Identify which cell holds the provided text, then report its [x, y] central coordinate. 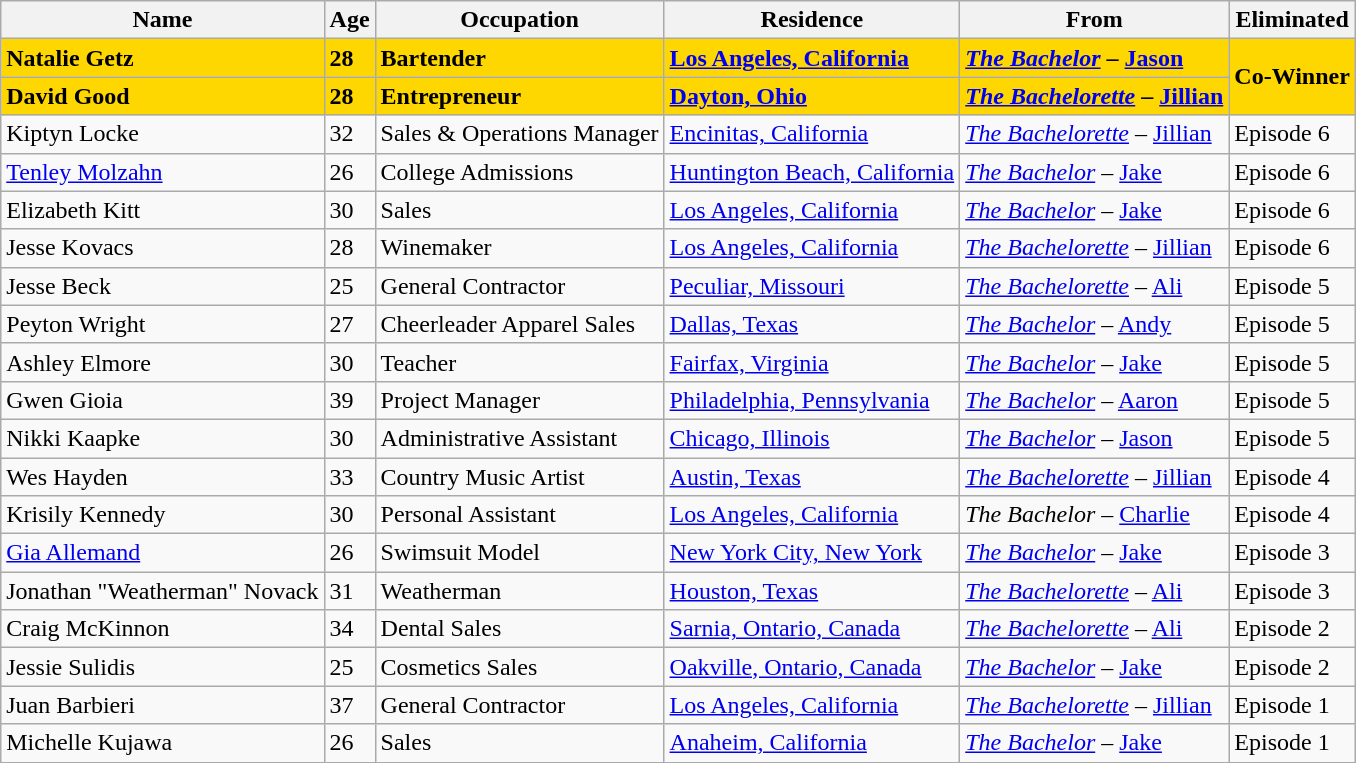
27 [350, 324]
Chicago, Illinois [812, 438]
Anaheim, California [812, 743]
Huntington Beach, California [812, 172]
Dallas, Texas [812, 324]
Jessie Sulidis [162, 667]
New York City, New York [812, 553]
Dayton, Ohio [812, 96]
Ashley Elmore [162, 362]
Oakville, Ontario, Canada [812, 667]
Jesse Kovacs [162, 248]
The Bachelor – Charlie [1094, 515]
Personal Assistant [520, 515]
Co-Winner [1292, 77]
David Good [162, 96]
Name [162, 20]
Fairfax, Virginia [812, 362]
Age [350, 20]
Administrative Assistant [520, 438]
Peculiar, Missouri [812, 286]
From [1094, 20]
32 [350, 134]
Residence [812, 20]
Gwen Gioia [162, 400]
31 [350, 591]
Cheerleader Apparel Sales [520, 324]
Natalie Getz [162, 58]
The Bachelor – Andy [1094, 324]
Wes Hayden [162, 477]
Cosmetics Sales [520, 667]
Gia Allemand [162, 553]
Dental Sales [520, 629]
Teacher [520, 362]
Austin, Texas [812, 477]
Jesse Beck [162, 286]
Jonathan "Weatherman" Novack [162, 591]
Houston, Texas [812, 591]
Nikki Kaapke [162, 438]
Juan Barbieri [162, 705]
Entrepreneur [520, 96]
Project Manager [520, 400]
Country Music Artist [520, 477]
Swimsuit Model [520, 553]
Sarnia, Ontario, Canada [812, 629]
37 [350, 705]
33 [350, 477]
College Admissions [520, 172]
Bartender [520, 58]
Winemaker [520, 248]
Eliminated [1292, 20]
Krisily Kennedy [162, 515]
Occupation [520, 20]
Weatherman [520, 591]
Kiptyn Locke [162, 134]
Elizabeth Kitt [162, 210]
34 [350, 629]
Peyton Wright [162, 324]
39 [350, 400]
Tenley Molzahn [162, 172]
Philadelphia, Pennsylvania [812, 400]
Sales & Operations Manager [520, 134]
Craig McKinnon [162, 629]
Encinitas, California [812, 134]
Michelle Kujawa [162, 743]
The Bachelor – Aaron [1094, 400]
